Identify which cell holds the provided text, then report its (x, y) central coordinate. 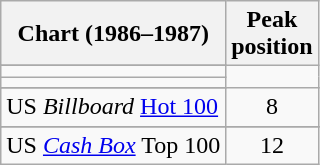
US Billboard Hot 100 (114, 107)
US Cash Box Top 100 (114, 145)
12 (272, 145)
8 (272, 107)
Chart (1986–1987) (114, 34)
Peakposition (272, 34)
